For the text-containing cell, return its midpoint in [x, y] coordinate format. 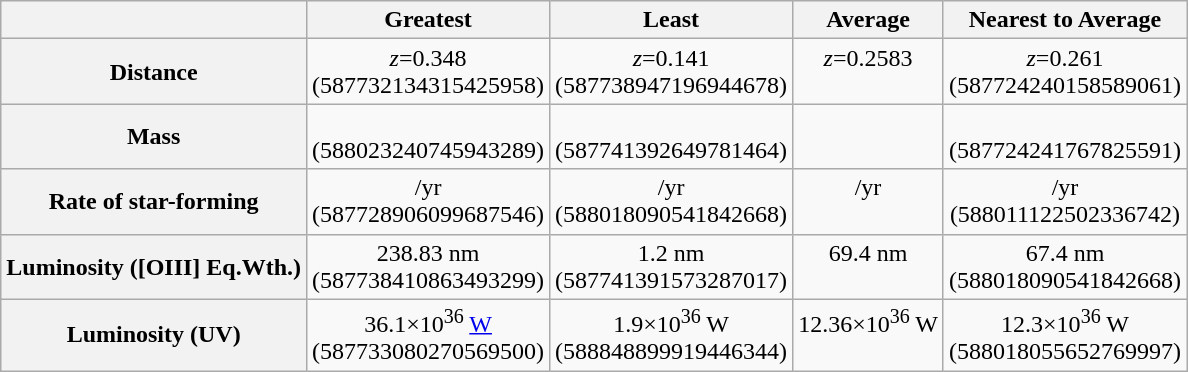
1.9×1036 W(588848899919446344) [672, 335]
12.3×1036 W(588018055652769997) [1064, 335]
(588023240745943289) [428, 136]
67.4 nm(588018090541842668) [1064, 266]
69.4 nm [868, 266]
36.1×1036 W(587733080270569500) [428, 335]
z=0.2583 [868, 72]
/yr(587728906099687546) [428, 202]
238.83 nm(587738410863493299) [428, 266]
Rate of star-forming [154, 202]
Greatest [428, 20]
z=0.141(587738947196944678) [672, 72]
z=0.261(587724240158589061) [1064, 72]
(587741392649781464) [672, 136]
(587724241767825591) [1064, 136]
12.36×1036 W [868, 335]
Distance [154, 72]
1.2 nm(587741391573287017) [672, 266]
Nearest to Average [1064, 20]
/yr(588011122502336742) [1064, 202]
/yr [868, 202]
z=0.348(587732134315425958) [428, 72]
Least [672, 20]
/yr(588018090541842668) [672, 202]
Luminosity ([OIII] Eq.Wth.) [154, 266]
Mass [154, 136]
Average [868, 20]
Luminosity (UV) [154, 335]
